Return [x, y] of the center of cell containing provided text 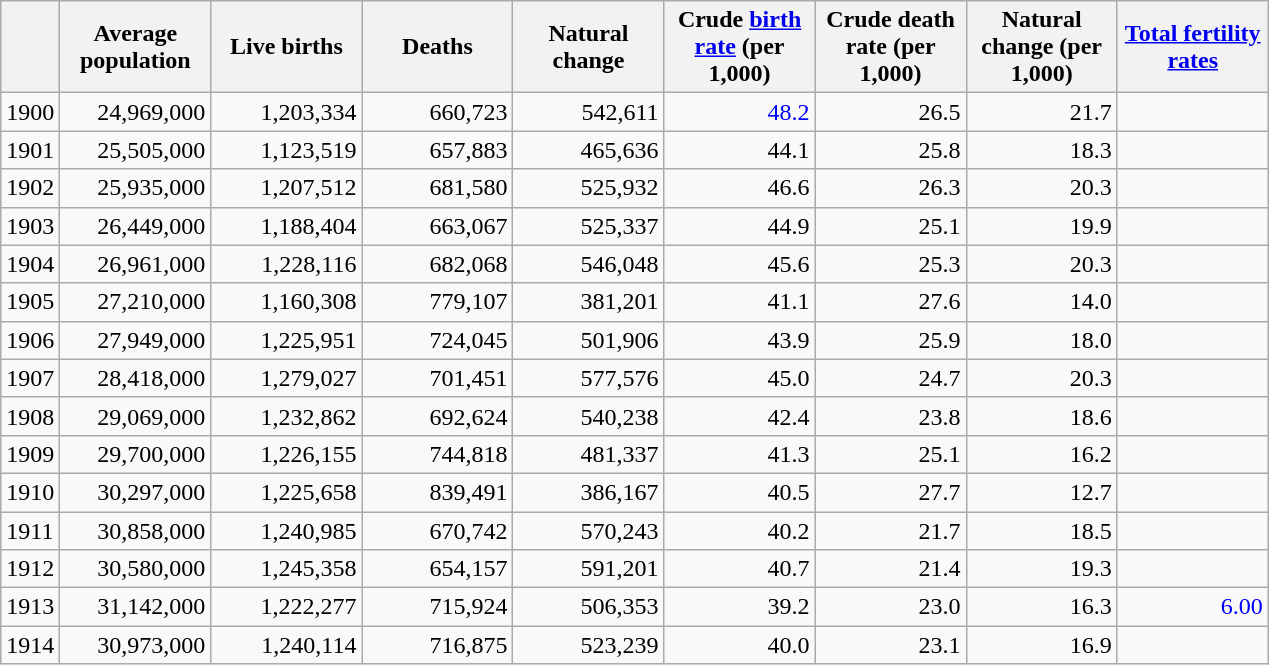
591,201 [588, 569]
681,580 [438, 188]
16.2 [1042, 454]
1905 [30, 302]
26.5 [890, 112]
48.2 [740, 112]
24.7 [890, 378]
1903 [30, 226]
724,045 [438, 340]
663,067 [438, 226]
577,576 [588, 378]
1911 [30, 531]
1,222,277 [286, 607]
18.3 [1042, 150]
744,818 [438, 454]
1908 [30, 416]
18.6 [1042, 416]
45.0 [740, 378]
501,906 [588, 340]
40.0 [740, 645]
19.9 [1042, 226]
23.0 [890, 607]
1914 [30, 645]
30,973,000 [136, 645]
1,160,308 [286, 302]
27,210,000 [136, 302]
Deaths [438, 47]
31,142,000 [136, 607]
16.3 [1042, 607]
1900 [30, 112]
1904 [30, 264]
Live births [286, 47]
Natural change (per 1,000) [1042, 47]
654,157 [438, 569]
43.9 [740, 340]
27.6 [890, 302]
18.0 [1042, 340]
381,201 [588, 302]
657,883 [438, 150]
6.00 [1192, 607]
27.7 [890, 492]
779,107 [438, 302]
525,337 [588, 226]
692,624 [438, 416]
839,491 [438, 492]
1910 [30, 492]
1,232,862 [286, 416]
16.9 [1042, 645]
21.4 [890, 569]
465,636 [588, 150]
1901 [30, 150]
481,337 [588, 454]
1,279,027 [286, 378]
40.7 [740, 569]
1,203,334 [286, 112]
40.5 [740, 492]
1,123,519 [286, 150]
27,949,000 [136, 340]
542,611 [588, 112]
1902 [30, 188]
570,243 [588, 531]
1,207,512 [286, 188]
1,240,114 [286, 645]
Crude birth rate (per 1,000) [740, 47]
715,924 [438, 607]
25,505,000 [136, 150]
26,449,000 [136, 226]
29,700,000 [136, 454]
Total fertility rates [1192, 47]
1,228,116 [286, 264]
506,353 [588, 607]
1,245,358 [286, 569]
25.8 [890, 150]
1913 [30, 607]
386,167 [588, 492]
46.6 [740, 188]
701,451 [438, 378]
1909 [30, 454]
45.6 [740, 264]
660,723 [438, 112]
23.8 [890, 416]
39.2 [740, 607]
29,069,000 [136, 416]
25.9 [890, 340]
1,225,951 [286, 340]
42.4 [740, 416]
25,935,000 [136, 188]
1907 [30, 378]
525,932 [588, 188]
40.2 [740, 531]
682,068 [438, 264]
19.3 [1042, 569]
14.0 [1042, 302]
1,188,404 [286, 226]
Crude death rate (per 1,000) [890, 47]
41.3 [740, 454]
716,875 [438, 645]
1912 [30, 569]
24,969,000 [136, 112]
44.9 [740, 226]
670,742 [438, 531]
12.7 [1042, 492]
1,225,658 [286, 492]
523,239 [588, 645]
26,961,000 [136, 264]
44.1 [740, 150]
23.1 [890, 645]
1,240,985 [286, 531]
26.3 [890, 188]
Natural change [588, 47]
30,580,000 [136, 569]
41.1 [740, 302]
25.3 [890, 264]
30,297,000 [136, 492]
28,418,000 [136, 378]
540,238 [588, 416]
Average population [136, 47]
1,226,155 [286, 454]
1906 [30, 340]
18.5 [1042, 531]
546,048 [588, 264]
30,858,000 [136, 531]
